Return the (x, y) coordinate for the center point of the cell that contains the specified text.  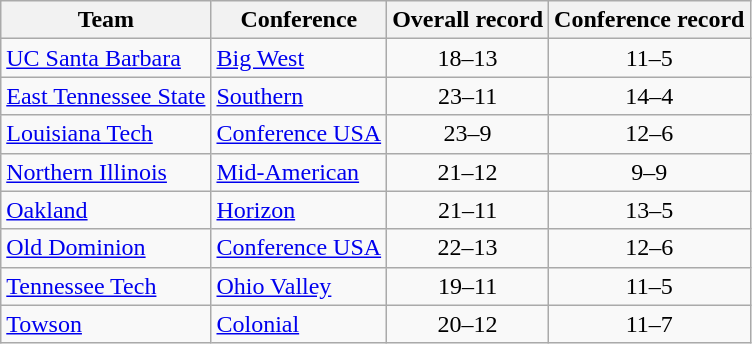
Northern Illinois (106, 172)
Overall record (468, 20)
Conference (299, 20)
22–13 (468, 248)
14–4 (650, 96)
Mid-American (299, 172)
Towson (106, 324)
Oakland (106, 210)
21–11 (468, 210)
19–11 (468, 286)
Conference record (650, 20)
21–12 (468, 172)
UC Santa Barbara (106, 58)
Tennessee Tech (106, 286)
23–11 (468, 96)
Southern (299, 96)
9–9 (650, 172)
East Tennessee State (106, 96)
Old Dominion (106, 248)
Team (106, 20)
Colonial (299, 324)
23–9 (468, 134)
Horizon (299, 210)
11–7 (650, 324)
18–13 (468, 58)
Ohio Valley (299, 286)
Louisiana Tech (106, 134)
20–12 (468, 324)
Big West (299, 58)
13–5 (650, 210)
